Detect which cell encompasses the target text, then output its (x, y) center coordinate. 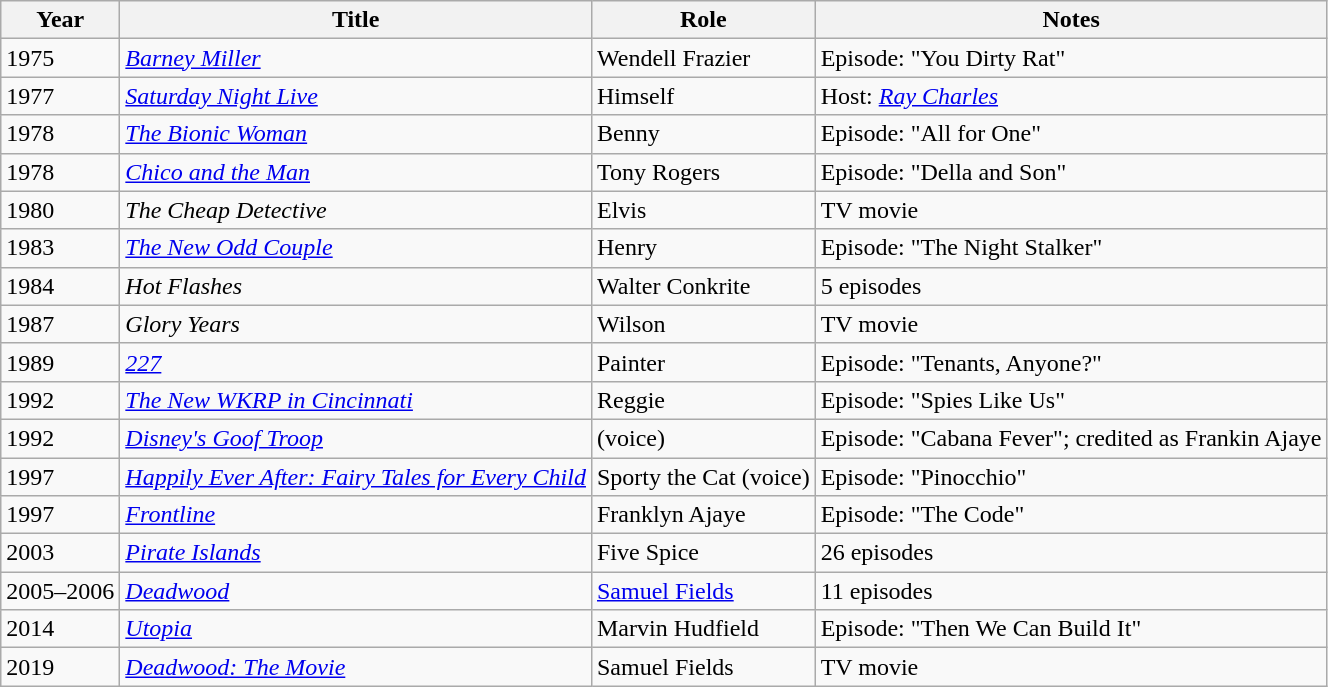
The New Odd Couple (356, 248)
(voice) (703, 438)
Glory Years (356, 324)
Notes (1071, 20)
Barney Miller (356, 58)
Episode: "Della and Son" (1071, 172)
Episode: "Tenants, Anyone?" (1071, 362)
Five Spice (703, 553)
Henry (703, 248)
26 episodes (1071, 553)
Painter (703, 362)
1987 (60, 324)
Wendell Frazier (703, 58)
Elvis (703, 210)
The New WKRP in Cincinnati (356, 400)
Chico and the Man (356, 172)
227 (356, 362)
1975 (60, 58)
1977 (60, 96)
Episode: "Spies Like Us" (1071, 400)
Marvin Hudfield (703, 629)
Frontline (356, 515)
Episode: "You Dirty Rat" (1071, 58)
Tony Rogers (703, 172)
Sporty the Cat (voice) (703, 477)
2003 (60, 553)
Pirate Islands (356, 553)
The Cheap Detective (356, 210)
Title (356, 20)
Utopia (356, 629)
2005–2006 (60, 591)
Deadwood: The Movie (356, 667)
Year (60, 20)
Hot Flashes (356, 286)
5 episodes (1071, 286)
Episode: "All for One" (1071, 134)
1983 (60, 248)
Reggie (703, 400)
11 episodes (1071, 591)
Wilson (703, 324)
Role (703, 20)
1989 (60, 362)
Franklyn Ajaye (703, 515)
Episode: "The Night Stalker" (1071, 248)
Saturday Night Live (356, 96)
Walter Conkrite (703, 286)
2019 (60, 667)
Host: Ray Charles (1071, 96)
Benny (703, 134)
Episode: "Then We Can Build It" (1071, 629)
Himself (703, 96)
Deadwood (356, 591)
Episode: "The Code" (1071, 515)
1984 (60, 286)
Happily Ever After: Fairy Tales for Every Child (356, 477)
Episode: "Cabana Fever"; credited as Frankin Ajaye (1071, 438)
2014 (60, 629)
1980 (60, 210)
Episode: "Pinocchio" (1071, 477)
Disney's Goof Troop (356, 438)
The Bionic Woman (356, 134)
